Detect which cell encompasses the target text, then output its [x, y] center coordinate. 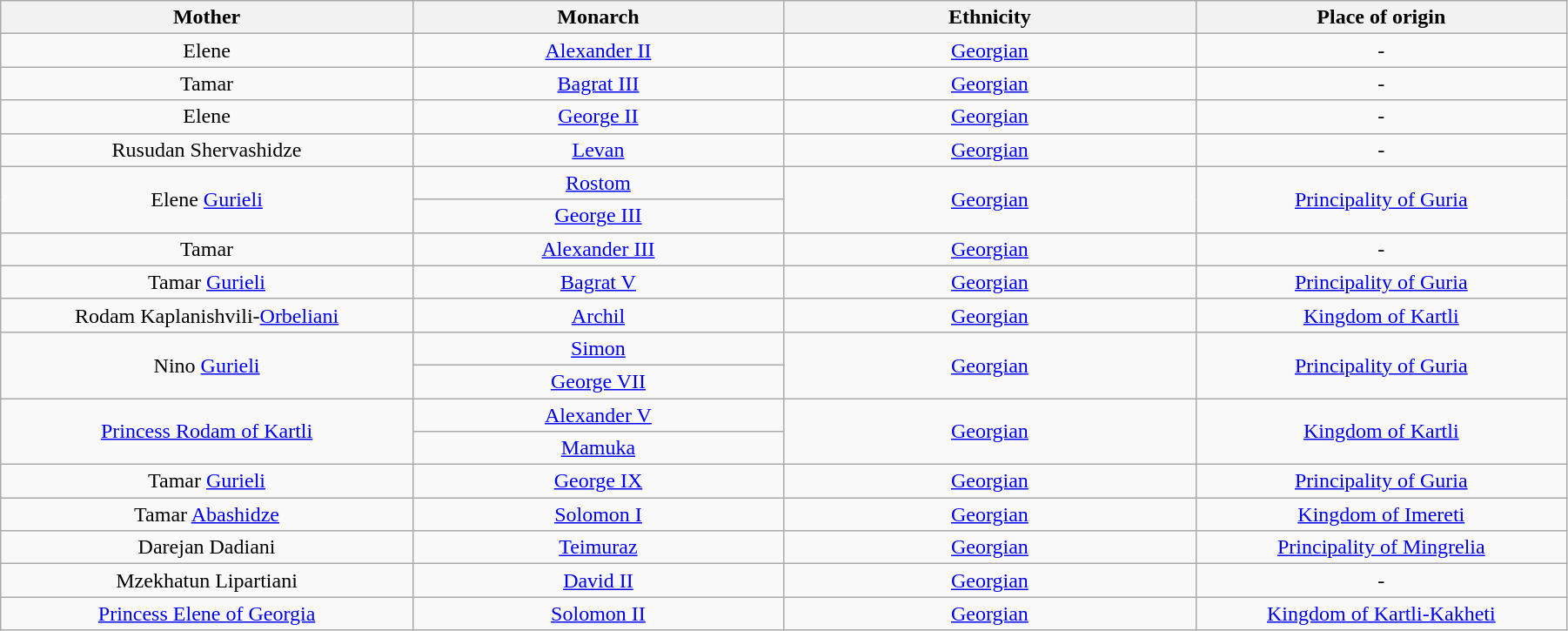
Nino Gurieli [207, 365]
Alexander III [598, 249]
Teimuraz [598, 547]
Levan [598, 150]
Monarch [598, 17]
Alexander V [598, 415]
Rostom [598, 183]
Place of origin [1381, 17]
Mzekhatun Lipartiani [207, 581]
George VII [598, 381]
George III [598, 216]
Elene Gurieli [207, 199]
Solomon II [598, 614]
Simon [598, 348]
Solomon I [598, 514]
David II [598, 581]
Rusudan Shervashidze [207, 150]
Bagrat III [598, 84]
Kingdom of Kartli-Kakheti [1381, 614]
Mamuka [598, 448]
Bagrat V [598, 282]
Alexander II [598, 50]
Tamar Abashidze [207, 514]
George II [598, 117]
Princess Elene of Georgia [207, 614]
Mother [207, 17]
Kingdom of Imereti [1381, 514]
Principality of Mingrelia [1381, 547]
Ethnicity [990, 17]
Rodam Kaplanishvili-Orbeliani [207, 315]
Darejan Dadiani [207, 547]
George IX [598, 481]
Princess Rodam of Kartli [207, 432]
Archil [598, 315]
